Return (X, Y) of the center of cell containing provided text 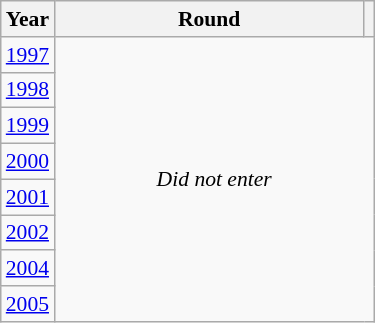
1999 (28, 126)
Round (209, 19)
2002 (28, 233)
1998 (28, 90)
1997 (28, 55)
Year (28, 19)
2005 (28, 304)
2004 (28, 269)
Did not enter (214, 180)
2000 (28, 162)
2001 (28, 197)
